Extract the (X, Y) coordinate from the center of the cell holding the provided text.  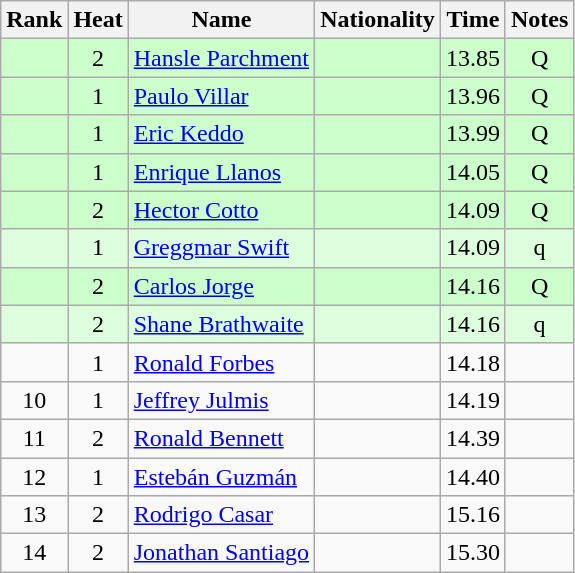
14.19 (472, 400)
14.05 (472, 172)
14 (34, 553)
Eric Keddo (221, 134)
Ronald Bennett (221, 438)
Shane Brathwaite (221, 324)
Hector Cotto (221, 210)
14.39 (472, 438)
13 (34, 515)
11 (34, 438)
Rodrigo Casar (221, 515)
Jeffrey Julmis (221, 400)
12 (34, 477)
Name (221, 20)
15.16 (472, 515)
10 (34, 400)
Rank (34, 20)
Nationality (378, 20)
13.96 (472, 96)
Enrique Llanos (221, 172)
Heat (98, 20)
Ronald Forbes (221, 362)
Time (472, 20)
Estebán Guzmán (221, 477)
Notes (539, 20)
Greggmar Swift (221, 248)
Hansle Parchment (221, 58)
Carlos Jorge (221, 286)
14.18 (472, 362)
Jonathan Santiago (221, 553)
15.30 (472, 553)
13.85 (472, 58)
Paulo Villar (221, 96)
14.40 (472, 477)
13.99 (472, 134)
